Detect which cell encompasses the target text, then output its [X, Y] center coordinate. 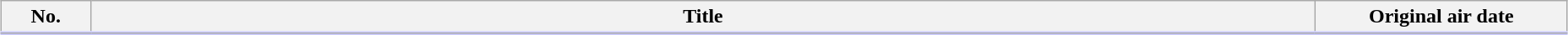
Title [703, 17]
Original air date [1441, 17]
No. [46, 17]
